From the cell containing the given text, extract its center point as (x, y) coordinate. 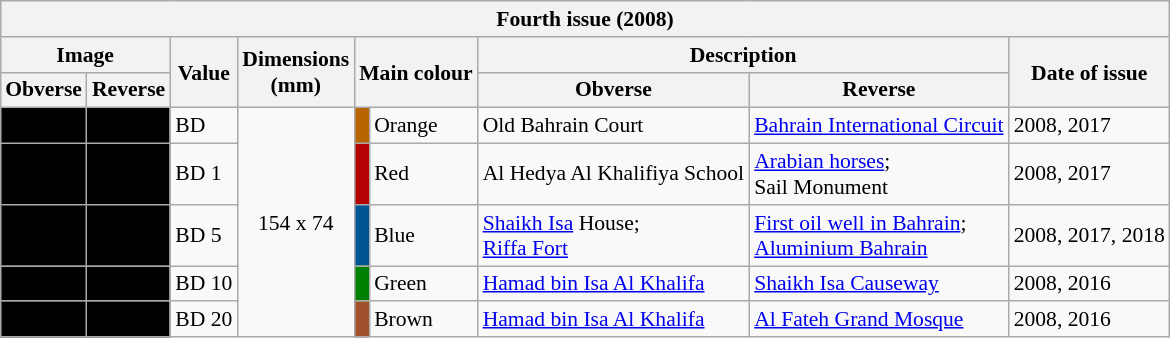
Red (424, 174)
BD (204, 126)
Old Bahrain Court (614, 126)
Fourth issue (2008) (585, 19)
Image (85, 54)
Value (204, 72)
BD 5 (204, 234)
Shaikh Isa House;Riffa Fort (614, 234)
154 x 74 (296, 222)
Dimensions(mm) (296, 72)
Description (744, 54)
First oil well in Bahrain;Aluminium Bahrain (879, 234)
Date of issue (1090, 72)
Blue (424, 234)
BD 10 (204, 284)
Al Fateh Grand Mosque (879, 319)
2008, 2017, 2018 (1090, 234)
Al Hedya Al Khalifiya School (614, 174)
BD 20 (204, 319)
Green (424, 284)
Main colour (416, 72)
Bahrain International Circuit (879, 126)
Arabian horses;Sail Monument (879, 174)
BD 1 (204, 174)
Brown (424, 319)
Orange (424, 126)
Shaikh Isa Causeway (879, 284)
